Capture the cell that displays the provided text and extract its [X, Y] central coordinate. 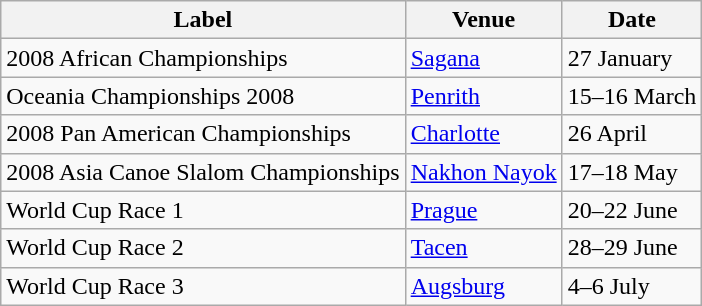
26 April [632, 134]
15–16 March [632, 96]
Label [203, 20]
4–6 July [632, 286]
2008 African Championships [203, 58]
2008 Pan American Championships [203, 134]
World Cup Race 1 [203, 210]
World Cup Race 3 [203, 286]
Augsburg [484, 286]
Date [632, 20]
20–22 June [632, 210]
Prague [484, 210]
Penrith [484, 96]
2008 Asia Canoe Slalom Championships [203, 172]
28–29 June [632, 248]
Sagana [484, 58]
Nakhon Nayok [484, 172]
Charlotte [484, 134]
Venue [484, 20]
Tacen [484, 248]
17–18 May [632, 172]
27 January [632, 58]
Oceania Championships 2008 [203, 96]
World Cup Race 2 [203, 248]
